Extract the [X, Y] coordinate from the center of the cell holding the provided text.  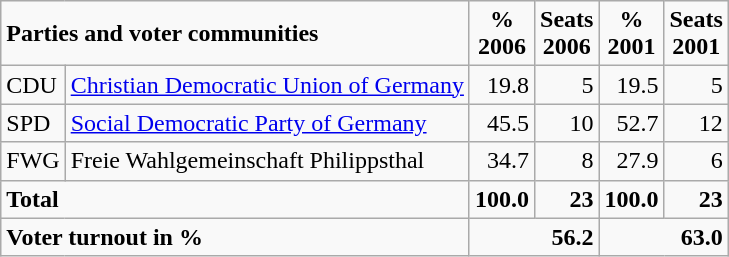
10 [567, 123]
63.0 [664, 237]
Seats2006 [567, 34]
Total [236, 199]
52.7 [632, 123]
Seats2001 [696, 34]
Christian Democratic Union of Germany [267, 85]
19.5 [632, 85]
CDU [33, 85]
Parties and voter communities [236, 34]
27.9 [632, 161]
Social Democratic Party of Germany [267, 123]
SPD [33, 123]
6 [696, 161]
Voter turnout in % [236, 237]
8 [567, 161]
FWG [33, 161]
Freie Wahlgemeinschaft Philippsthal [267, 161]
45.5 [502, 123]
34.7 [502, 161]
12 [696, 123]
%2006 [502, 34]
56.2 [534, 237]
%2001 [632, 34]
19.8 [502, 85]
